Output the (x, y) coordinate of the center of the cell containing the given text.  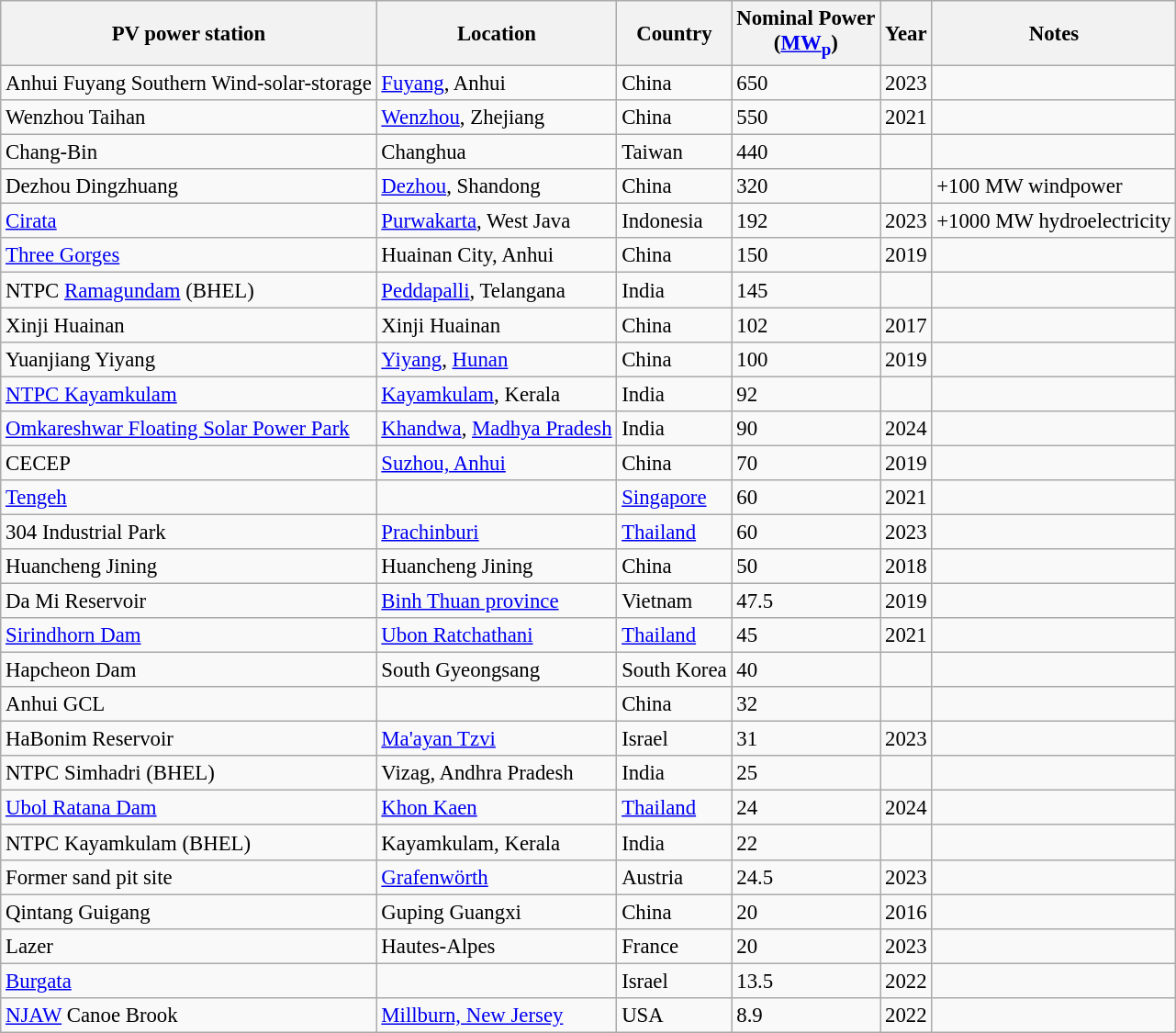
440 (806, 152)
Khandwa, Madhya Pradesh (497, 429)
Binh Thuan province (497, 601)
320 (806, 186)
Dezhou Dingzhuang (189, 186)
100 (806, 359)
Fuyang, Anhui (497, 84)
Former sand pit site (189, 877)
24.5 (806, 877)
Da Mi Reservoir (189, 601)
Millburn, New Jersey (497, 1016)
Three Gorges (189, 256)
Location (497, 33)
Burgata (189, 981)
+100 MW windpower (1054, 186)
31 (806, 739)
304 Industrial Park (189, 532)
Anhui GCL (189, 704)
Huainan City, Anhui (497, 256)
Grafenwörth (497, 877)
NTPC Kayamkulam (BHEL) (189, 843)
40 (806, 670)
Sirindhorn Dam (189, 635)
Omkareshwar Floating Solar Power Park (189, 429)
50 (806, 567)
NTPC Simhadri (BHEL) (189, 773)
45 (806, 635)
Indonesia (674, 221)
Peddapalli, Telangana (497, 290)
Chang-Bin (189, 152)
PV power station (189, 33)
Hapcheon Dam (189, 670)
22 (806, 843)
Ubon Ratchathani (497, 635)
650 (806, 84)
2017 (906, 325)
Qintang Guigang (189, 912)
92 (806, 394)
Guping Guangxi (497, 912)
Wenzhou Taihan (189, 118)
2016 (906, 912)
24 (806, 808)
47.5 (806, 601)
Tengeh (189, 498)
Khon Kaen (497, 808)
Changhua (497, 152)
HaBonim Reservoir (189, 739)
2018 (906, 567)
Wenzhou, Zhejiang (497, 118)
USA (674, 1016)
8.9 (806, 1016)
Cirata (189, 221)
Yuanjiang Yiyang (189, 359)
Ma'ayan Tzvi (497, 739)
Prachinburi (497, 532)
13.5 (806, 981)
Suzhou, Anhui (497, 463)
Country (674, 33)
NJAW Canoe Brook (189, 1016)
Nominal Power(MWp) (806, 33)
90 (806, 429)
Purwakarta, West Java (497, 221)
32 (806, 704)
+1000 MW hydroelectricity (1054, 221)
102 (806, 325)
550 (806, 118)
Year (906, 33)
CECEP (189, 463)
Austria (674, 877)
70 (806, 463)
Taiwan (674, 152)
Vietnam (674, 601)
Hautes-Alpes (497, 946)
South Gyeongsang (497, 670)
Vizag, Andhra Pradesh (497, 773)
Dezhou, Shandong (497, 186)
25 (806, 773)
145 (806, 290)
Notes (1054, 33)
Anhui Fuyang Southern Wind-solar-storage (189, 84)
Lazer (189, 946)
France (674, 946)
Yiyang, Hunan (497, 359)
Ubol Ratana Dam (189, 808)
NTPC Kayamkulam (189, 394)
South Korea (674, 670)
Singapore (674, 498)
NTPC Ramagundam (BHEL) (189, 290)
150 (806, 256)
192 (806, 221)
